Locate the cell with the specified text and output its [x, y] center coordinate. 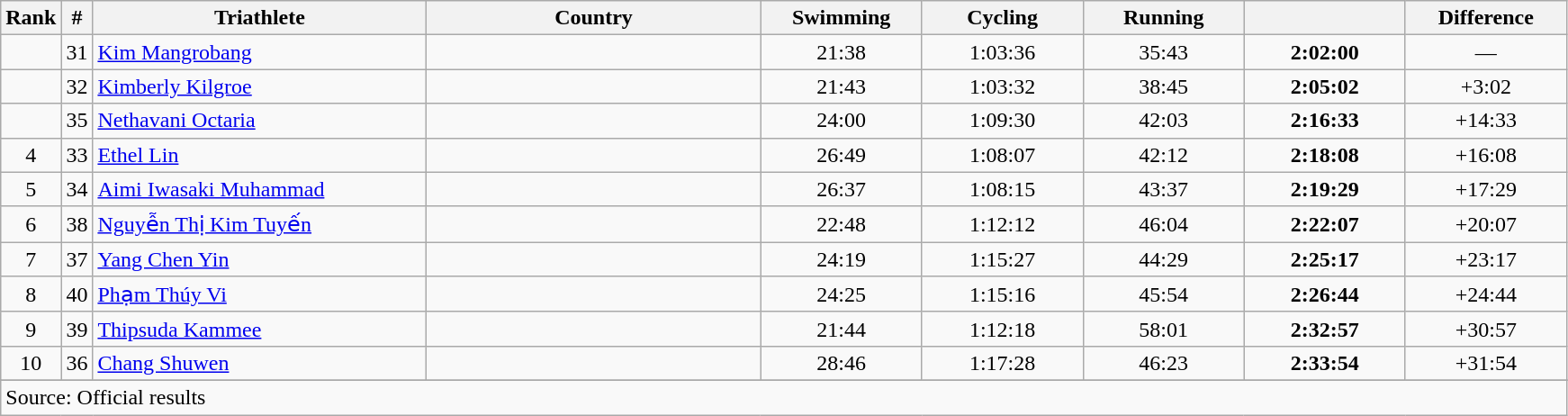
+30:57 [1485, 329]
32 [77, 86]
43:37 [1163, 189]
42:03 [1163, 121]
46:04 [1163, 224]
Phạm Thúy Vi [259, 294]
26:49 [841, 155]
+3:02 [1485, 86]
28:46 [841, 363]
Country [594, 18]
+31:54 [1485, 363]
Triathlete [259, 18]
45:54 [1163, 294]
1:15:27 [1003, 259]
+16:08 [1485, 155]
Nethavani Octaria [259, 121]
2:22:07 [1325, 224]
+14:33 [1485, 121]
2:32:57 [1325, 329]
+24:44 [1485, 294]
24:19 [841, 259]
1:08:07 [1003, 155]
1:09:30 [1003, 121]
1:03:36 [1003, 52]
1:15:16 [1003, 294]
34 [77, 189]
# [77, 18]
+17:29 [1485, 189]
1:12:18 [1003, 329]
Aimi Iwasaki Muhammad [259, 189]
+20:07 [1485, 224]
1:08:15 [1003, 189]
2:19:29 [1325, 189]
6 [31, 224]
58:01 [1163, 329]
10 [31, 363]
36 [77, 363]
Nguyễn Thị Kim Tuyến [259, 224]
4 [31, 155]
31 [77, 52]
5 [31, 189]
38:45 [1163, 86]
21:43 [841, 86]
22:48 [841, 224]
2:18:08 [1325, 155]
37 [77, 259]
Chang Shuwen [259, 363]
8 [31, 294]
2:26:44 [1325, 294]
7 [31, 259]
Ethel Lin [259, 155]
24:00 [841, 121]
33 [77, 155]
46:23 [1163, 363]
35:43 [1163, 52]
Kimberly Kilgroe [259, 86]
Yang Chen Yin [259, 259]
21:44 [841, 329]
21:38 [841, 52]
39 [77, 329]
9 [31, 329]
24:25 [841, 294]
2:25:17 [1325, 259]
42:12 [1163, 155]
Rank [31, 18]
2:02:00 [1325, 52]
2:16:33 [1325, 121]
35 [77, 121]
Kim Mangrobang [259, 52]
38 [77, 224]
1:03:32 [1003, 86]
Thipsuda Kammee [259, 329]
Swimming [841, 18]
Running [1163, 18]
2:05:02 [1325, 86]
— [1485, 52]
Difference [1485, 18]
40 [77, 294]
44:29 [1163, 259]
26:37 [841, 189]
Source: Official results [784, 397]
1:12:12 [1003, 224]
Cycling [1003, 18]
1:17:28 [1003, 363]
+23:17 [1485, 259]
2:33:54 [1325, 363]
